Identify which cell holds the provided text, then report its (x, y) central coordinate. 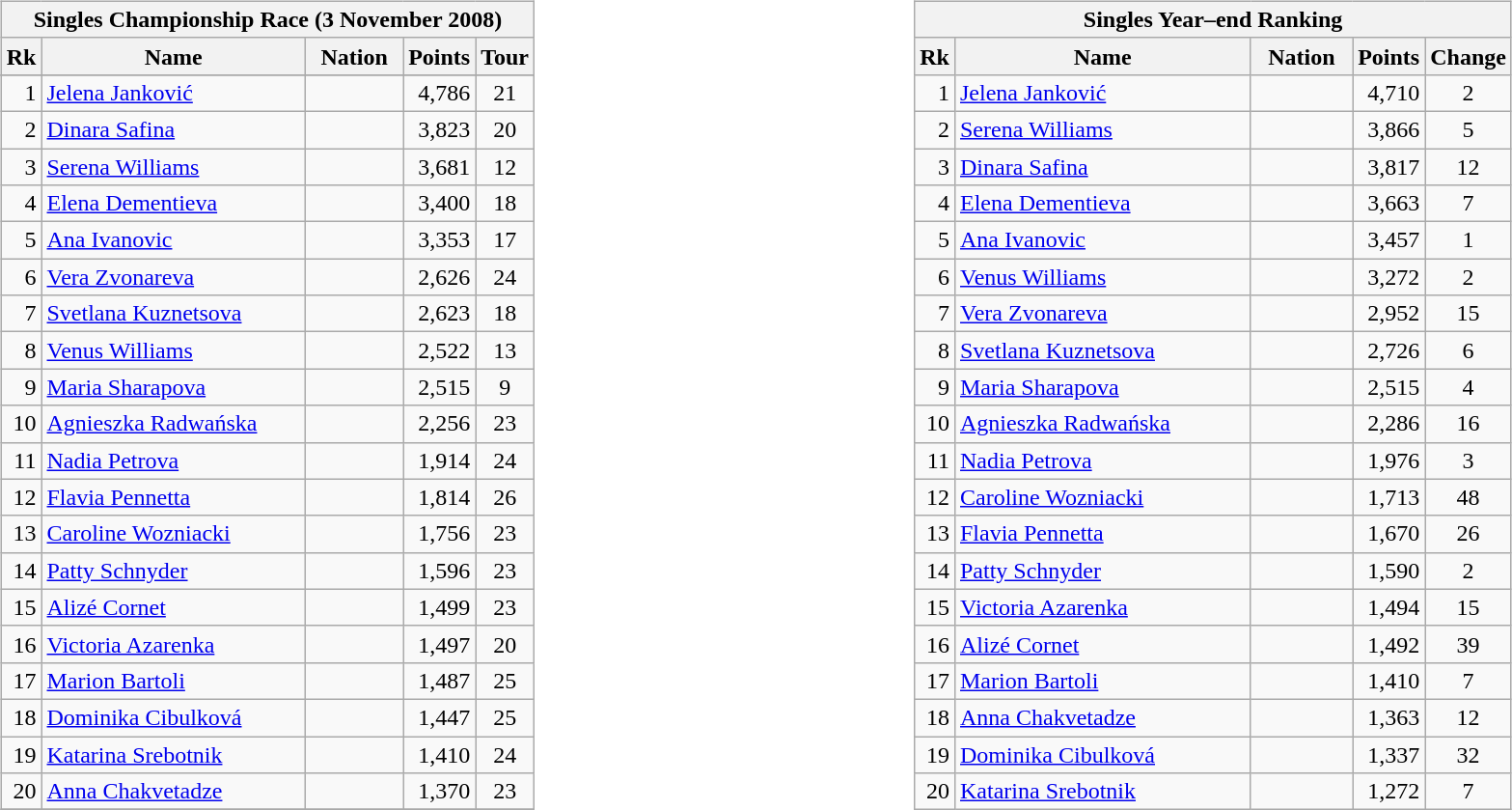
1,494 (1389, 607)
48 (1469, 497)
1,447 (440, 717)
1,756 (440, 534)
32 (1469, 754)
39 (1469, 644)
3,681 (440, 167)
1,914 (440, 461)
1,596 (440, 571)
Singles Year–end Ranking (1214, 19)
1,497 (440, 644)
2,256 (440, 424)
1,976 (1389, 461)
1,713 (1389, 497)
4,786 (440, 93)
Singles Championship Race (3 November 2008) (267, 19)
3,353 (440, 240)
Change (1469, 56)
3,823 (440, 129)
2,286 (1389, 424)
4,710 (1389, 93)
2,522 (440, 350)
1,337 (1389, 754)
2,626 (440, 277)
1,590 (1389, 571)
3,272 (1389, 277)
3,817 (1389, 167)
1,487 (440, 681)
1,670 (1389, 534)
Tour (506, 56)
3,866 (1389, 129)
2,726 (1389, 350)
1,499 (440, 607)
3,457 (1389, 240)
1,492 (1389, 644)
2,952 (1389, 314)
1,370 (440, 792)
1,814 (440, 497)
1,363 (1389, 717)
21 (506, 93)
3,663 (1389, 204)
3,400 (440, 204)
1,272 (1389, 792)
2,623 (440, 314)
